Extract the (X, Y) coordinate from the center of the cell holding the provided text.  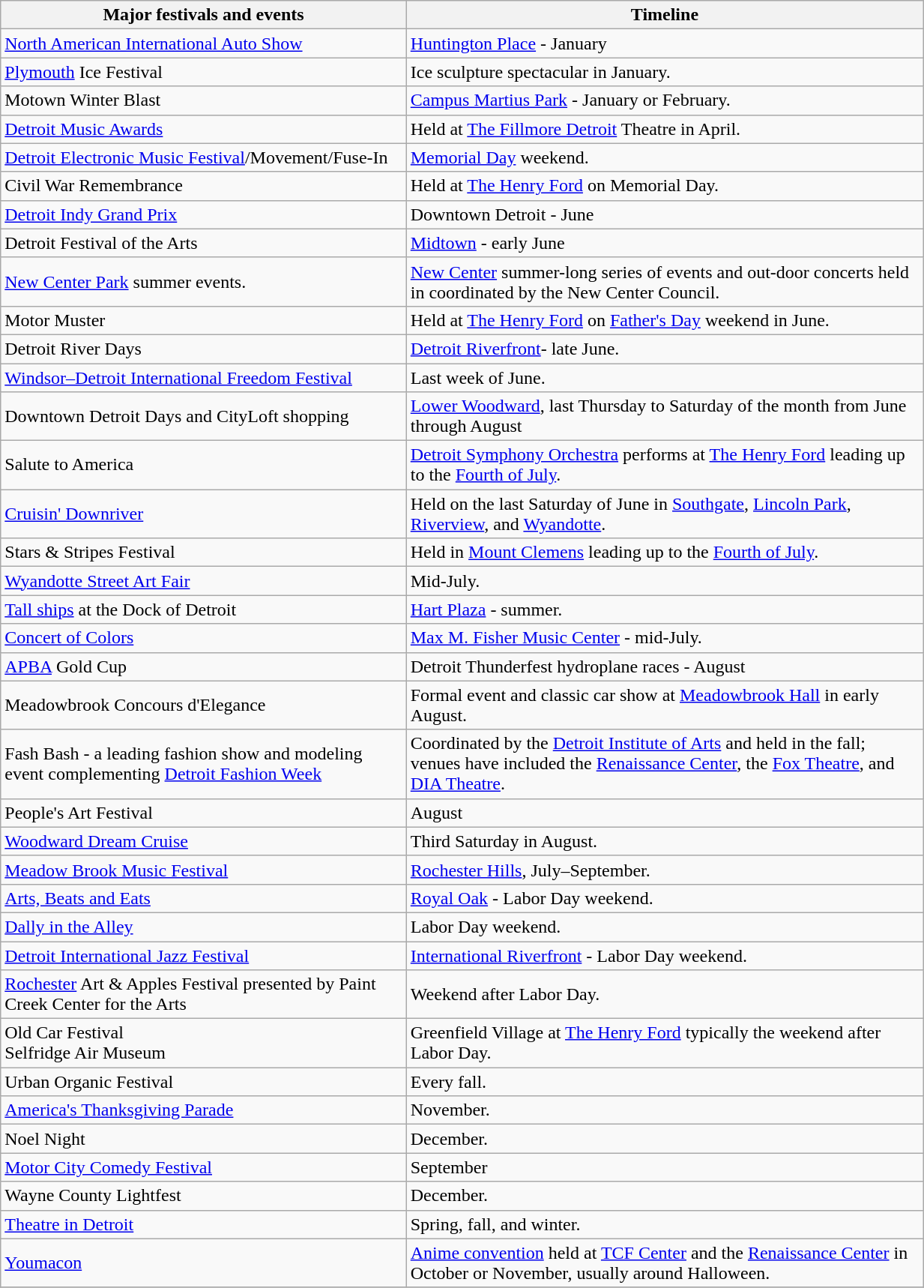
Held at The Fillmore Detroit Theatre in April. (664, 129)
Motown Winter Blast (204, 100)
America's Thanksgiving Parade (204, 1110)
Theatre in Detroit (204, 1224)
Detroit Thunderfest hydroplane races - August (664, 666)
Midtown - early June (664, 243)
Hart Plaza - summer. (664, 610)
Salute to America (204, 465)
Memorial Day weekend. (664, 157)
New Center Park summer events. (204, 282)
Rochester Art & Apples Festival presented by Paint Creek Center for the Arts (204, 994)
Wayne County Lightfest (204, 1196)
Civil War Remembrance (204, 186)
Campus Martius Park - January or February. (664, 100)
Woodward Dream Cruise (204, 841)
Ice sculpture spectacular in January. (664, 72)
Meadowbrook Concours d'Elegance (204, 705)
Detroit Riverfront- late June. (664, 349)
Every fall. (664, 1082)
Held at The Henry Ford on Memorial Day. (664, 186)
Motor Muster (204, 320)
Concert of Colors (204, 638)
Max M. Fisher Music Center - mid-July. (664, 638)
November. (664, 1110)
Labor Day weekend. (664, 927)
Youmacon (204, 1263)
International Riverfront - Labor Day weekend. (664, 956)
Stars & Stripes Festival (204, 553)
August (664, 813)
Wyandotte Street Art Fair (204, 581)
Last week of June. (664, 377)
Arts, Beats and Eats (204, 898)
Old Car FestivalSelfridge Air Museum (204, 1044)
Motor City Comedy Festival (204, 1167)
Urban Organic Festival (204, 1082)
People's Art Festival (204, 813)
Detroit Symphony Orchestra performs at The Henry Ford leading up to the Fourth of July. (664, 465)
Detroit River Days (204, 349)
Mid-July. (664, 581)
Noel Night (204, 1139)
Lower Woodward, last Thursday to Saturday of the month from June through August (664, 417)
Spring, fall, and winter. (664, 1224)
Dally in the Alley (204, 927)
Detroit Music Awards (204, 129)
Windsor–Detroit International Freedom Festival (204, 377)
Detroit Indy Grand Prix (204, 214)
Huntington Place - January (664, 43)
Royal Oak - Labor Day weekend. (664, 898)
Detroit Festival of the Arts (204, 243)
Rochester Hills, July–September. (664, 870)
Tall ships at the Dock of Detroit (204, 610)
Fash Bash - a leading fashion show and modeling event complementing Detroit Fashion Week (204, 764)
Timeline (664, 15)
Plymouth Ice Festival (204, 72)
Held on the last Saturday of June in Southgate, Lincoln Park, Riverview, and Wyandotte. (664, 514)
APBA Gold Cup (204, 666)
Greenfield Village at The Henry Ford typically the weekend after Labor Day. (664, 1044)
Cruisin' Downriver (204, 514)
Third Saturday in August. (664, 841)
Formal event and classic car show at Meadowbrook Hall in early August. (664, 705)
Downtown Detroit - June (664, 214)
Detroit International Jazz Festival (204, 956)
North American International Auto Show (204, 43)
Meadow Brook Music Festival (204, 870)
September (664, 1167)
Coordinated by the Detroit Institute of Arts and held in the fall; venues have included the Renaissance Center, the Fox Theatre, and DIA Theatre. (664, 764)
Downtown Detroit Days and CityLoft shopping (204, 417)
Held at The Henry Ford on Father's Day weekend in June. (664, 320)
New Center summer-long series of events and out-door concerts held in coordinated by the New Center Council. (664, 282)
Major festivals and events (204, 15)
Detroit Electronic Music Festival/Movement/Fuse-In (204, 157)
Weekend after Labor Day. (664, 994)
Anime convention held at TCF Center and the Renaissance Center in October or November, usually around Halloween. (664, 1263)
Held in Mount Clemens leading up to the Fourth of July. (664, 553)
